Return [X, Y] of the center of cell containing provided text 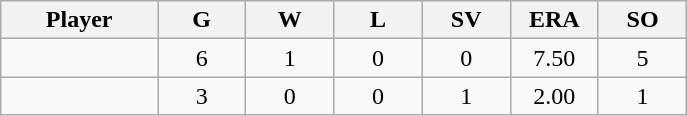
ERA [554, 20]
SV [466, 20]
2.00 [554, 96]
SO [642, 20]
6 [202, 58]
G [202, 20]
W [290, 20]
3 [202, 96]
L [378, 20]
Player [80, 20]
5 [642, 58]
7.50 [554, 58]
